Output the (x, y) coordinate of the center of the cell containing the given text.  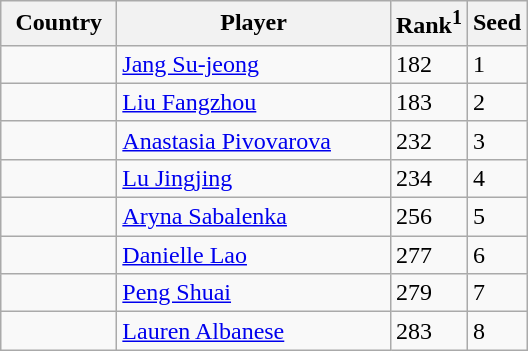
Player (254, 24)
Liu Fangzhou (254, 102)
Aryna Sabalenka (254, 217)
232 (428, 140)
183 (428, 102)
Anastasia Pivovarova (254, 140)
1 (496, 64)
8 (496, 331)
234 (428, 178)
3 (496, 140)
5 (496, 217)
277 (428, 255)
Danielle Lao (254, 255)
256 (428, 217)
2 (496, 102)
Seed (496, 24)
Rank1 (428, 24)
Jang Su-jeong (254, 64)
7 (496, 293)
283 (428, 331)
279 (428, 293)
Peng Shuai (254, 293)
Lu Jingjing (254, 178)
Country (59, 24)
Lauren Albanese (254, 331)
6 (496, 255)
4 (496, 178)
182 (428, 64)
